Extract the [x, y] coordinate from the center of the cell holding the provided text.  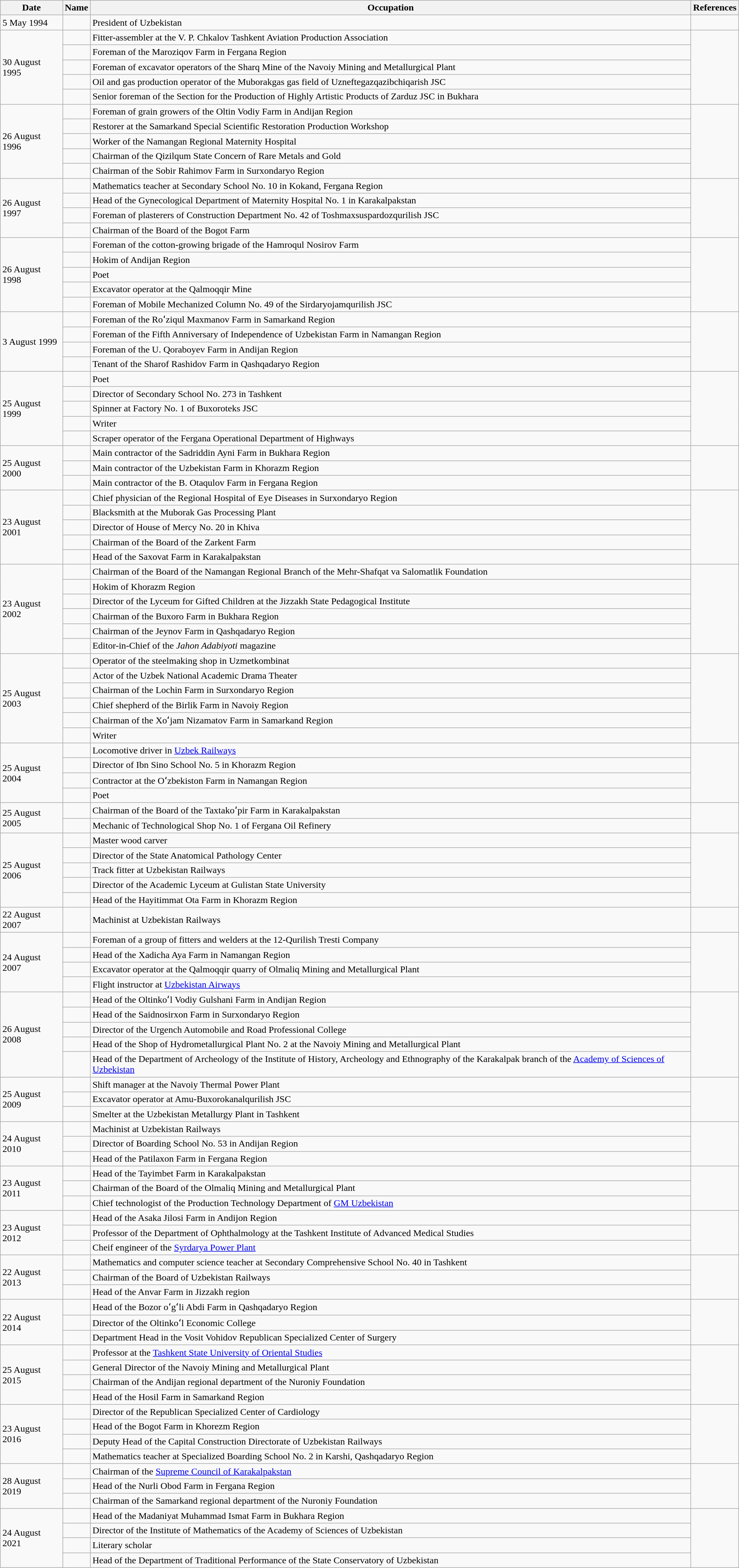
24 August 2007 [32, 962]
24 August 2021 [32, 1538]
Track fitter at Uzbekistan Railways [391, 870]
25 August 2006 [32, 870]
Mathematics teacher at Secondary School No. 10 in Kokand, Fergana Region [391, 186]
Scraper operator of the Fergana Operational Department of Highways [391, 438]
Chairman of the Buxoro Farm in Bukhara Region [391, 616]
Director of the Urgench Automobile and Road Professional College [391, 1030]
Hokim of Khorazm Region [391, 587]
Head of the Oltinkoʻl Vodiy Gulshani Farm in Andijan Region [391, 1000]
Date [32, 8]
Locomotive driver in Uzbek Railways [391, 750]
5 May 1994 [32, 23]
Tenant of the Sharof Rashidov Farm in Qashqadaryo Region [391, 364]
22 August 2007 [32, 920]
26 August 2008 [32, 1035]
Chairman of the Sobir Rahimov Farm in Surxondaryo Region [391, 171]
30 August 1995 [32, 67]
Head of the Saidnosirxon Farm in Surxondaryo Region [391, 1014]
Mathematics and computer science teacher at Secondary Comprehensive School No. 40 in Tashkent [391, 1262]
Foreman of Mobile Mechanized Column No. 49 of the Sirdaryojamqurilish JSC [391, 304]
Chief shepherd of the Birlik Farm in Navoiy Region [391, 705]
25 August 2003 [32, 698]
Excavator operator at the Qalmoqqir quarry of Olmaliq Mining and Metallurgical Plant [391, 970]
Main contractor of the B. Otaqulov Farm in Fergana Region [391, 483]
22 August 2014 [32, 1322]
28 August 2019 [32, 1486]
Director of the Lyceum for Gifted Children at the Jizzakh State Pedagogical Institute [391, 601]
26 August 1996 [32, 141]
Director of the Institute of Mathematics of the Academy of Sciences of Uzbekistan [391, 1531]
Chairman of the Board of the Bogot Farm [391, 230]
Cheif engineer of the Syrdarya Power Plant [391, 1247]
References [715, 8]
Main contractor of the Sadriddin Ayni Farm in Bukhara Region [391, 453]
Smelter at the Uzbekistan Metallurgy Plant in Tashkent [391, 1114]
Head of the Hayitimmat Ota Farm in Khorazm Region [391, 900]
Fitter-assembler at the V. P. Chkalov Tashkent Aviation Production Association [391, 37]
Chairman of the Board of the Taxtakoʻpir Farm in Karakalpakstan [391, 811]
Director of the Oltinkoʻl Economic College [391, 1323]
Oil and gas production operator of the Muborakgas gas field of Uzneftegazqazibchiqarish JSC [391, 82]
Head of the Hosil Farm in Samarkand Region [391, 1397]
President of Uzbekistan [391, 23]
Chairman of the Board of the Namangan Regional Branch of the Mehr-Shafqat va Salomatlik Foundation [391, 572]
Department Head in the Vosit Vohidov Republican Specialized Center of Surgery [391, 1338]
Foreman of the Roʻziqul Maxmanov Farm in Samarkand Region [391, 319]
Chairman of the Board of the Olmaliq Mining and Metallurgical Plant [391, 1188]
Director of House of Mercy No. 20 in Khiva [391, 527]
23 August 2001 [32, 527]
26 August 1998 [32, 275]
Director of the Republican Specialized Center of Cardiology [391, 1412]
Occupation [391, 8]
25 August 2000 [32, 468]
Head of the Bozor oʻgʻli Abdi Farm in Qashqadaryo Region [391, 1307]
Editor-in-Chief of the Jahon Adabiyoti magazine [391, 646]
26 August 1997 [32, 208]
25 August 2004 [32, 773]
General Director of the Navoiy Mining and Metallurgical Plant [391, 1367]
25 August 2005 [32, 818]
Master wood carver [391, 840]
Name [76, 8]
Mathematics teacher at Specialized Boarding School No. 2 in Karshi, Qashqadaryo Region [391, 1456]
Professor at the Tashkent State University of Oriental Studies [391, 1353]
22 August 2013 [32, 1277]
Mechanic of Technological Shop No. 1 of Fergana Oil Refinery [391, 825]
Shift manager at the Navoiy Thermal Power Plant [391, 1085]
Worker of the Namangan Regional Maternity Hospital [391, 141]
Foreman of the cotton-growing brigade of the Hamroqul Nosirov Farm [391, 245]
Senior foreman of the Section for the Production of Highly Artistic Products of Zarduz JSC in Bukhara [391, 97]
Foreman of a group of fitters and welders at the 12-Qurilish Tresti Company [391, 940]
Head of the Anvar Farm in Jizzakh region [391, 1292]
Director of Secondary School No. 273 in Tashkent [391, 394]
25 August 2009 [32, 1099]
Chairman of the Andijan regional department of the Nuroniy Foundation [391, 1382]
Head of the Saxovat Farm in Karakalpakstan [391, 557]
Head of the Asaka Jilosi Farm in Andijon Region [391, 1218]
3 August 1999 [32, 342]
Director of the State Anatomical Pathology Center [391, 855]
23 August 2016 [32, 1434]
Foreman of the Fifth Anniversary of Independence of Uzbekistan Farm in Namangan Region [391, 335]
Foreman of grain growers of the Oltin Vodiy Farm in Andijan Region [391, 111]
Chairman of the Board of the Zarkent Farm [391, 542]
Contractor at the Oʻzbekiston Farm in Namangan Region [391, 780]
Hokim of Andijan Region [391, 260]
Blacksmith at the Muborak Gas Processing Plant [391, 512]
Chairman of the Xoʻjam Nizamatov Farm in Samarkand Region [391, 720]
Head of the Bogot Farm in Khorezm Region [391, 1427]
Actor of the Uzbek National Academic Drama Theater [391, 676]
Excavator operator at the Qalmoqqir Mine [391, 289]
Chief technologist of the Production Technology Department of GM Uzbekistan [391, 1203]
25 August 2015 [32, 1375]
Director of Ibn Sino School No. 5 in Khorazm Region [391, 765]
Chief physician of the Regional Hospital of Eye Diseases in Surxondaryo Region [391, 497]
Professor of the Department of Ophthalmology at the Tashkent Institute of Advanced Medical Studies [391, 1233]
Head of the Nurli Obod Farm in Fergana Region [391, 1486]
Chairman of the Jeynov Farm in Qashqadaryo Region [391, 631]
23 August 2012 [32, 1233]
Literary scholar [391, 1545]
Head of the Tayimbet Farm in Karakalpakstan [391, 1173]
Director of Boarding School No. 53 in Andijan Region [391, 1144]
Head of the Gynecological Department of Maternity Hospital No. 1 in Karakalpakstan [391, 201]
Head of the Xadicha Aya Farm in Namangan Region [391, 955]
Foreman of plasterers of Construction Department No. 42 of Toshmaxsuspardozqurilish JSC [391, 215]
Chairman of the Board of Uzbekistan Railways [391, 1277]
23 August 2011 [32, 1188]
Foreman of excavator operators of the Sharq Mine of the Navoiy Mining and Metallurgical Plant [391, 67]
Restorer at the Samarkand Special Scientific Restoration Production Workshop [391, 126]
Head of the Patilaxon Farm in Fergana Region [391, 1159]
Director of the Academic Lyceum at Gulistan State University [391, 885]
Foreman of the U. Qoraboyev Farm in Andijan Region [391, 349]
Chairman of the Supreme Council of Karakalpakstan [391, 1471]
23 August 2002 [32, 609]
Main contractor of the Uzbekistan Farm in Khorazm Region [391, 468]
Spinner at Factory No. 1 of Buxoroteks JSC [391, 409]
Head of the Madaniyat Muhammad Ismat Farm in Bukhara Region [391, 1516]
Chairman of the Qizilqum State Concern of Rare Metals and Gold [391, 156]
Operator of the steelmaking shop in Uzmetkombinat [391, 661]
Foreman of the Maroziqov Farm in Fergana Region [391, 52]
25 August 1999 [32, 409]
Chairman of the Samarkand regional department of the Nuroniy Foundation [391, 1501]
Excavator operator at Amu-Buxorokanalqurilish JSC [391, 1099]
Head of the Shop of Hydrometallurgical Plant No. 2 at the Navoiy Mining and Metallurgical Plant [391, 1044]
Chairman of the Lochin Farm in Surxondaryo Region [391, 690]
Head of the Department of Traditional Performance of the State Conservatory of Uzbekistan [391, 1560]
Flight instructor at Uzbekistan Airways [391, 984]
24 August 2010 [32, 1144]
Deputy Head of the Capital Construction Directorate of Uzbekistan Railways [391, 1441]
